Return the [x, y] coordinate for the center point of the cell that contains the specified text.  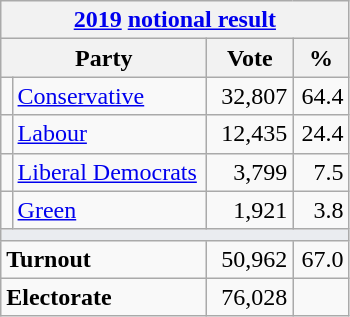
64.4 [321, 96]
3.8 [321, 210]
2019 notional result [175, 20]
76,028 [250, 297]
67.0 [321, 259]
Turnout [104, 259]
Labour [110, 134]
% [321, 58]
12,435 [250, 134]
Green [110, 210]
Vote [250, 58]
Electorate [104, 297]
Party [104, 58]
32,807 [250, 96]
3,799 [250, 172]
Liberal Democrats [110, 172]
7.5 [321, 172]
1,921 [250, 210]
24.4 [321, 134]
50,962 [250, 259]
Conservative [110, 96]
